Extract the (x, y) coordinate from the center of the cell holding the provided text.  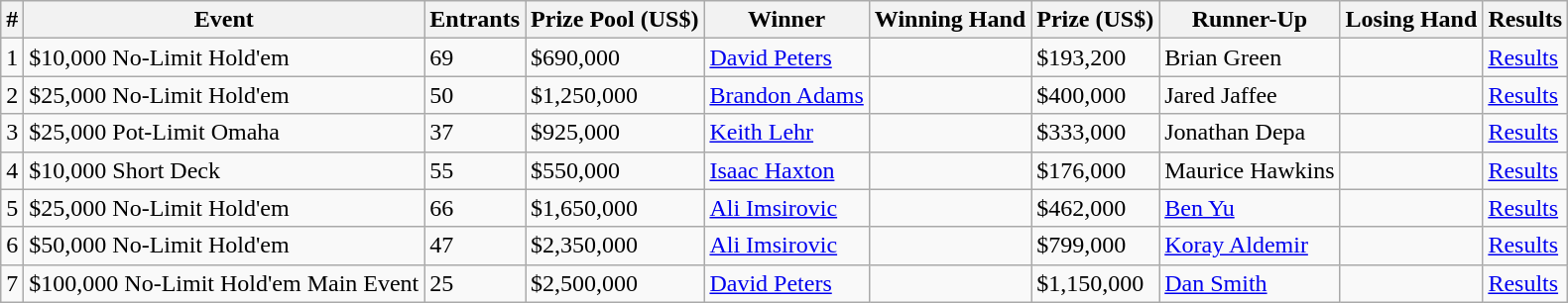
$925,000 (615, 133)
Losing Hand (1411, 20)
Brian Green (1250, 57)
Brandon Adams (786, 95)
50 (475, 95)
Prize Pool (US$) (615, 20)
Event (224, 20)
$550,000 (615, 170)
$333,000 (1095, 133)
37 (475, 133)
55 (475, 170)
$462,000 (1095, 208)
47 (475, 246)
$100,000 No-Limit Hold'em Main Event (224, 283)
$25,000 Pot-Limit Omaha (224, 133)
Maurice Hawkins (1250, 170)
Runner-Up (1250, 20)
Jared Jaffee (1250, 95)
# (12, 20)
$1,250,000 (615, 95)
1 (12, 57)
Winning Hand (950, 20)
$690,000 (615, 57)
$2,500,000 (615, 283)
Winner (786, 20)
Prize (US$) (1095, 20)
$1,150,000 (1095, 283)
Isaac Haxton (786, 170)
$400,000 (1095, 95)
Dan Smith (1250, 283)
Entrants (475, 20)
$10,000 No-Limit Hold'em (224, 57)
25 (475, 283)
$2,350,000 (615, 246)
3 (12, 133)
2 (12, 95)
$799,000 (1095, 246)
$193,200 (1095, 57)
$176,000 (1095, 170)
66 (475, 208)
5 (12, 208)
69 (475, 57)
$1,650,000 (615, 208)
$50,000 No-Limit Hold'em (224, 246)
7 (12, 283)
Keith Lehr (786, 133)
6 (12, 246)
Koray Aldemir (1250, 246)
Ben Yu (1250, 208)
4 (12, 170)
Jonathan Depa (1250, 133)
$10,000 Short Deck (224, 170)
